Detect which cell encompasses the target text, then output its (x, y) center coordinate. 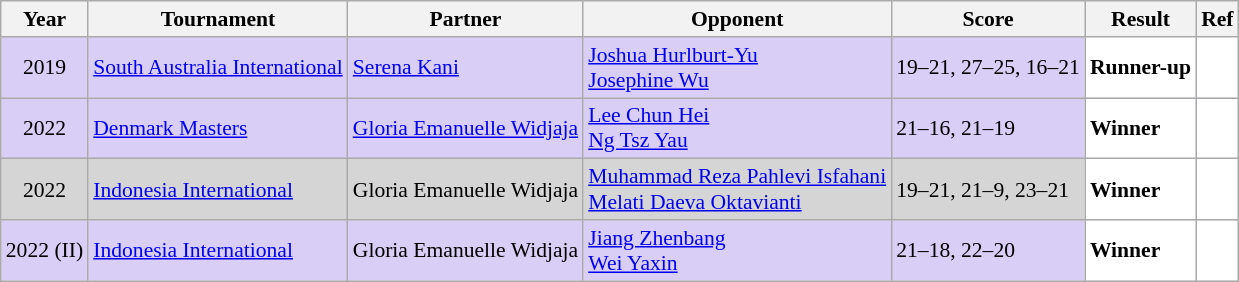
Tournament (218, 19)
Denmark Masters (218, 128)
Score (988, 19)
Lee Chun Hei Ng Tsz Yau (737, 128)
19–21, 21–9, 23–21 (988, 190)
Joshua Hurlburt-Yu Josephine Wu (737, 68)
19–21, 27–25, 16–21 (988, 68)
Jiang Zhenbang Wei Yaxin (737, 250)
Serena Kani (466, 68)
Muhammad Reza Pahlevi Isfahani Melati Daeva Oktavianti (737, 190)
Runner-up (1140, 68)
South Australia International (218, 68)
21–18, 22–20 (988, 250)
21–16, 21–19 (988, 128)
Partner (466, 19)
2019 (44, 68)
Ref (1217, 19)
Opponent (737, 19)
Result (1140, 19)
Year (44, 19)
2022 (II) (44, 250)
